Pinpoint the cell where the given text exists, returning its [X, Y] midpoint coordinate. 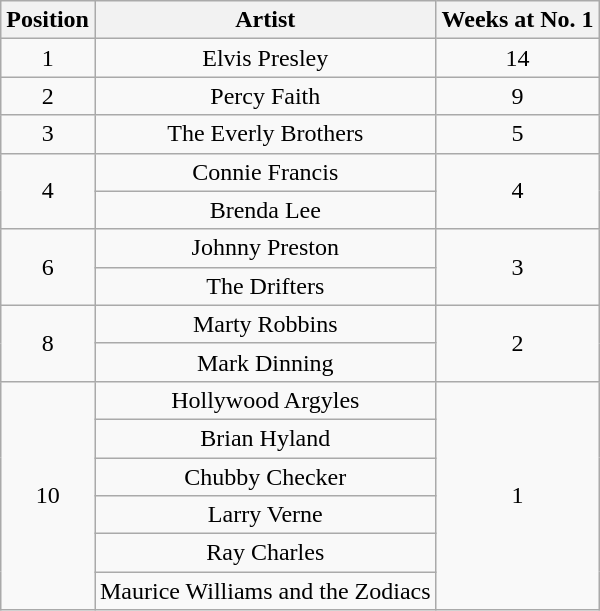
The Drifters [265, 286]
Maurice Williams and the Zodiacs [265, 591]
Chubby Checker [265, 477]
10 [48, 495]
Mark Dinning [265, 362]
9 [518, 96]
Percy Faith [265, 96]
Connie Francis [265, 172]
Hollywood Argyles [265, 400]
8 [48, 343]
Brenda Lee [265, 210]
5 [518, 134]
Johnny Preston [265, 248]
Weeks at No. 1 [518, 20]
Artist [265, 20]
6 [48, 267]
Elvis Presley [265, 58]
Position [48, 20]
14 [518, 58]
Brian Hyland [265, 438]
Marty Robbins [265, 324]
Ray Charles [265, 553]
The Everly Brothers [265, 134]
Larry Verne [265, 515]
